Output the [x, y] coordinate of the center of the cell containing the given text.  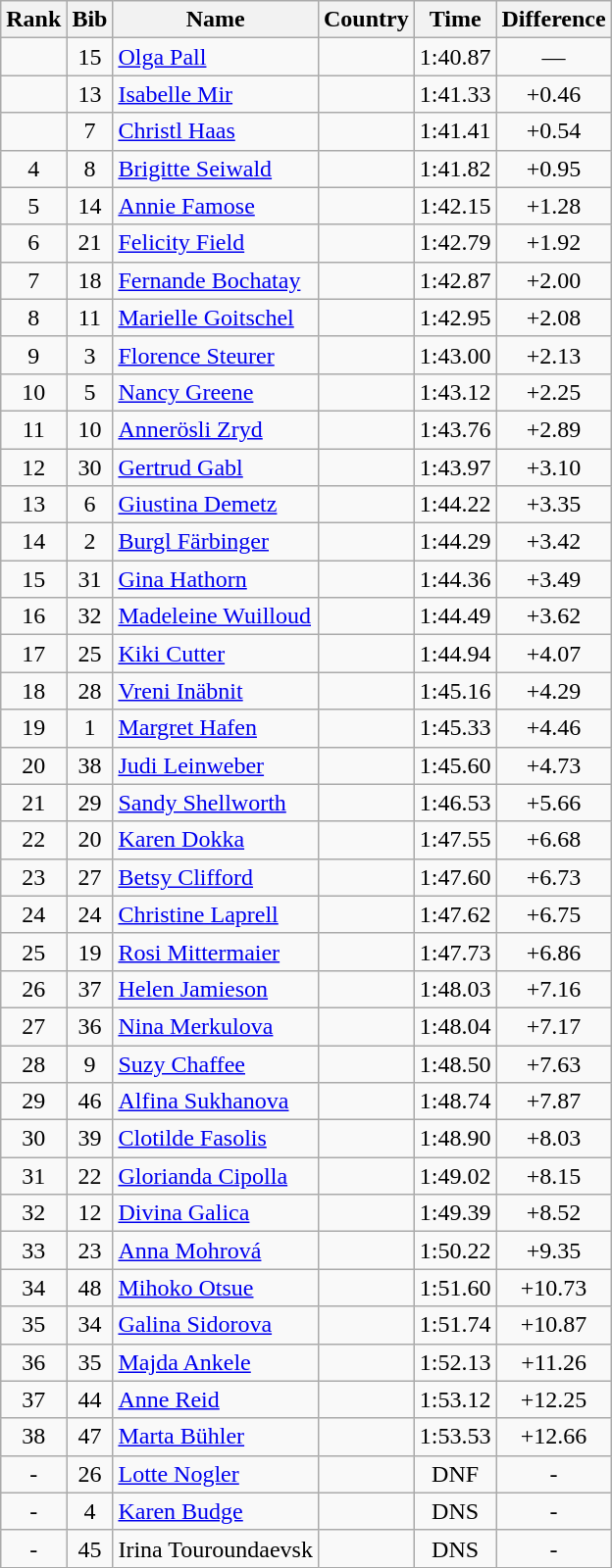
Brigitte Seiwald [216, 169]
+2.25 [553, 392]
1:50.22 [455, 1250]
1:43.76 [455, 429]
Isabelle Mir [216, 94]
1:42.15 [455, 206]
Anne Reid [216, 1399]
1:43.00 [455, 355]
+4.07 [553, 654]
16 [33, 616]
Vreni Inäbnit [216, 691]
Annerösli Zryd [216, 429]
+0.95 [553, 169]
Glorianda Cipolla [216, 1176]
+3.42 [553, 542]
+6.86 [553, 952]
2 [90, 542]
+3.35 [553, 505]
+11.26 [553, 1362]
Majda Ankele [216, 1362]
1:48.04 [455, 1026]
+8.03 [553, 1139]
+2.89 [553, 429]
48 [90, 1288]
+4.46 [553, 728]
1:51.74 [455, 1325]
1:47.62 [455, 914]
Alfina Sukhanova [216, 1102]
+7.87 [553, 1102]
Name [216, 20]
46 [90, 1102]
Anna Mohrová [216, 1250]
+7.63 [553, 1063]
Judi Leinweber [216, 765]
Rank [33, 20]
Felicity Field [216, 243]
+8.52 [553, 1213]
1:42.95 [455, 318]
1:40.87 [455, 57]
+12.25 [553, 1399]
+2.00 [553, 280]
Kiki Cutter [216, 654]
Sandy Shellworth [216, 803]
1:53.53 [455, 1437]
44 [90, 1399]
Nancy Greene [216, 392]
Bib [90, 20]
Helen Jamieson [216, 989]
+2.08 [553, 318]
1:49.39 [455, 1213]
Divina Galica [216, 1213]
+7.16 [553, 989]
1:51.60 [455, 1288]
+12.66 [553, 1437]
Karen Dokka [216, 840]
Madeleine Wuilloud [216, 616]
+1.92 [553, 243]
1:45.33 [455, 728]
1:53.12 [455, 1399]
Karen Budge [216, 1511]
1:48.50 [455, 1063]
1:42.87 [455, 280]
Margret Hafen [216, 728]
+5.66 [553, 803]
1:43.97 [455, 467]
1:48.74 [455, 1102]
+10.87 [553, 1325]
Giustina Demetz [216, 505]
+3.49 [553, 579]
Annie Famose [216, 206]
1:46.53 [455, 803]
1:44.36 [455, 579]
+3.10 [553, 467]
+6.73 [553, 877]
Difference [553, 20]
1:47.60 [455, 877]
Gertrud Gabl [216, 467]
Christl Haas [216, 131]
+9.35 [553, 1250]
Mihoko Otsue [216, 1288]
+6.75 [553, 914]
Olga Pall [216, 57]
+2.13 [553, 355]
1:48.03 [455, 989]
Nina Merkulova [216, 1026]
+8.15 [553, 1176]
1:44.94 [455, 654]
17 [33, 654]
39 [90, 1139]
Gina Hathorn [216, 579]
Fernande Bochatay [216, 280]
Christine Laprell [216, 914]
Marta Bühler [216, 1437]
Lotte Nogler [216, 1474]
+3.62 [553, 616]
1:44.29 [455, 542]
+7.17 [553, 1026]
Betsy Clifford [216, 877]
1:44.49 [455, 616]
1:42.79 [455, 243]
Marielle Goitschel [216, 318]
1:41.41 [455, 131]
+6.68 [553, 840]
+1.28 [553, 206]
— [553, 57]
1:52.13 [455, 1362]
Florence Steurer [216, 355]
33 [33, 1250]
+4.29 [553, 691]
Suzy Chaffee [216, 1063]
+4.73 [553, 765]
1:41.33 [455, 94]
1 [90, 728]
1:44.22 [455, 505]
1:45.60 [455, 765]
1:47.55 [455, 840]
Clotilde Fasolis [216, 1139]
3 [90, 355]
1:48.90 [455, 1139]
+10.73 [553, 1288]
1:41.82 [455, 169]
+0.46 [553, 94]
DNF [455, 1474]
Country [366, 20]
Galina Sidorova [216, 1325]
47 [90, 1437]
Burgl Färbinger [216, 542]
1:47.73 [455, 952]
Irina Touroundaevsk [216, 1548]
45 [90, 1548]
Rosi Mittermaier [216, 952]
1:45.16 [455, 691]
+0.54 [553, 131]
1:43.12 [455, 392]
1:49.02 [455, 1176]
Time [455, 20]
